Capture the cell that displays the provided text and extract its [x, y] central coordinate. 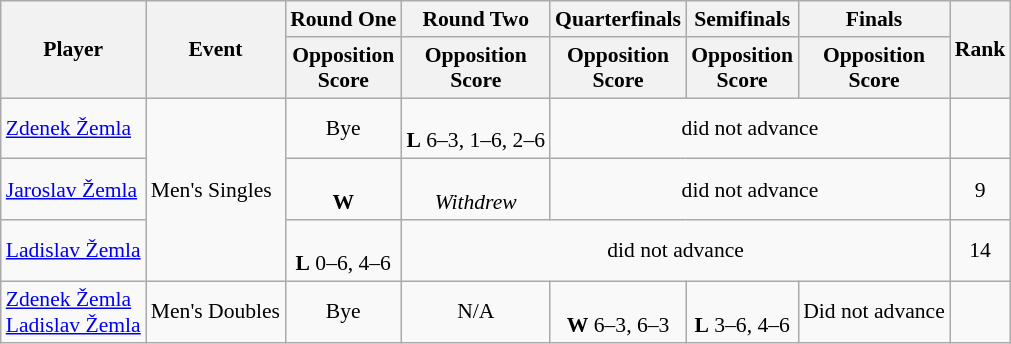
Quarterfinals [618, 19]
Withdrew [476, 190]
L 6–3, 1–6, 2–6 [476, 128]
W 6–3, 6–3 [618, 312]
Ladislav Žemla [74, 250]
14 [980, 250]
Men's Singles [216, 190]
9 [980, 190]
Event [216, 50]
Player [74, 50]
Round Two [476, 19]
Semifinals [742, 19]
Zdenek Žemla [74, 128]
Jaroslav Žemla [74, 190]
Men's Doubles [216, 312]
Round One [343, 19]
L 0–6, 4–6 [343, 250]
W [343, 190]
Zdenek ŽemlaLadislav Žemla [74, 312]
L 3–6, 4–6 [742, 312]
Did not advance [874, 312]
N/A [476, 312]
Finals [874, 19]
Rank [980, 50]
